Pinpoint the cell where the given text exists, returning its (X, Y) midpoint coordinate. 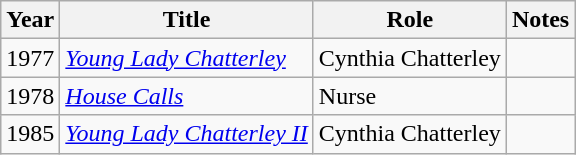
1977 (30, 58)
Role (410, 20)
Nurse (410, 96)
Young Lady Chatterley (187, 58)
Notes (540, 20)
Year (30, 20)
Title (187, 20)
House Calls (187, 96)
1985 (30, 134)
1978 (30, 96)
Young Lady Chatterley II (187, 134)
